Find where the given text appears and provide that cell's center as [X, Y] coordinate. 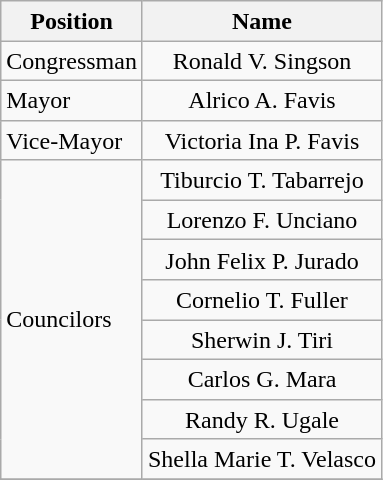
Councilors [72, 320]
Shella Marie T. Velasco [262, 459]
Victoria Ina P. Favis [262, 140]
Mayor [72, 100]
Alrico A. Favis [262, 100]
John Felix P. Jurado [262, 260]
Vice-Mayor [72, 140]
Lorenzo F. Unciano [262, 220]
Position [72, 21]
Randy R. Ugale [262, 419]
Name [262, 21]
Ronald V. Singson [262, 61]
Congressman [72, 61]
Carlos G. Mara [262, 379]
Tiburcio T. Tabarrejo [262, 180]
Cornelio T. Fuller [262, 300]
Sherwin J. Tiri [262, 340]
